Output the [x, y] coordinate of the center of the cell containing the given text.  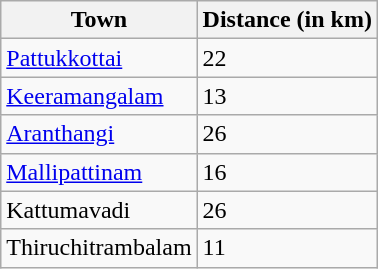
Distance (in km) [287, 20]
Mallipattinam [99, 172]
Pattukkottai [99, 58]
Aranthangi [99, 134]
16 [287, 172]
Thiruchitrambalam [99, 248]
22 [287, 58]
Keeramangalam [99, 96]
Town [99, 20]
Kattumavadi [99, 210]
13 [287, 96]
11 [287, 248]
